Provide the (x, y) coordinate of the cell's center where the given text is located.  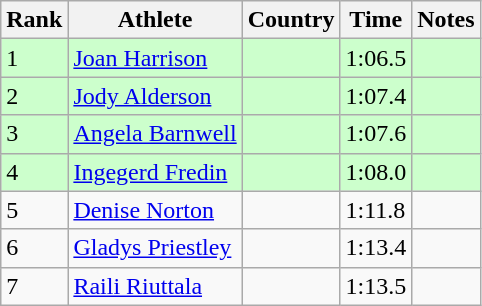
5 (34, 210)
Athlete (155, 20)
1:13.5 (376, 286)
1 (34, 58)
1:11.8 (376, 210)
4 (34, 172)
Ingegerd Fredin (155, 172)
Jody Alderson (155, 96)
Angela Barnwell (155, 134)
Rank (34, 20)
1:13.4 (376, 248)
Country (291, 20)
Time (376, 20)
Raili Riuttala (155, 286)
Notes (446, 20)
Joan Harrison (155, 58)
1:07.6 (376, 134)
1:07.4 (376, 96)
2 (34, 96)
Denise Norton (155, 210)
6 (34, 248)
1:08.0 (376, 172)
1:06.5 (376, 58)
7 (34, 286)
3 (34, 134)
Gladys Priestley (155, 248)
